Search for the cell housing the specified text and yield its (X, Y) center coordinate. 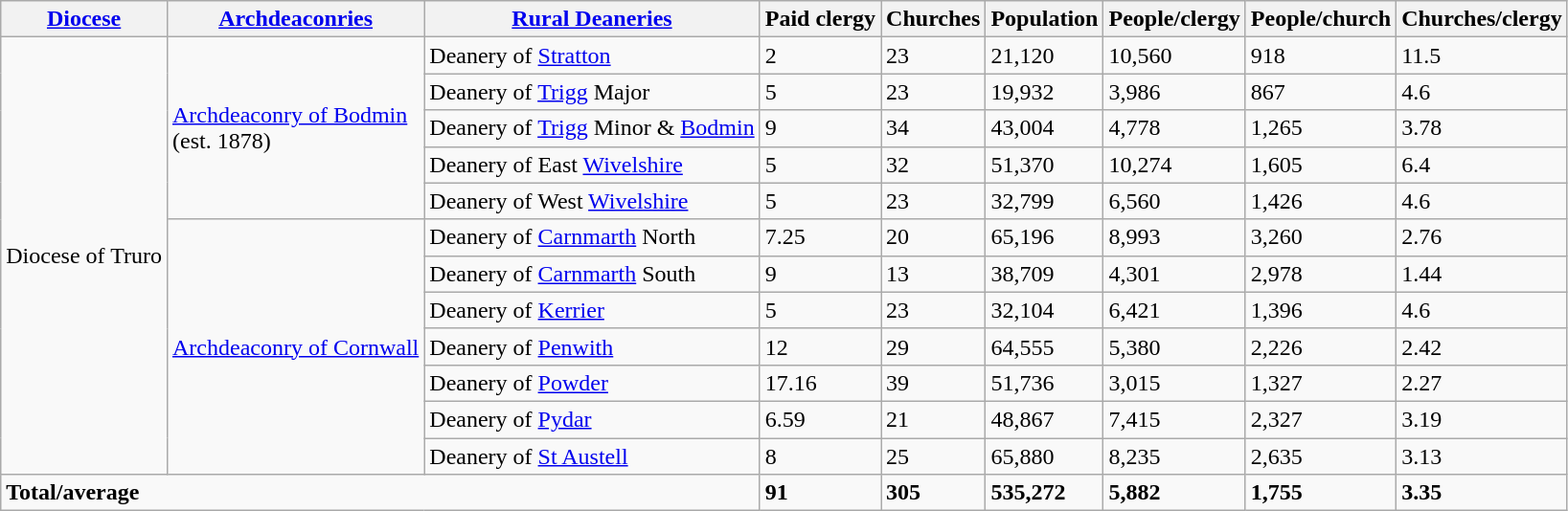
Deanery of Penwith (592, 346)
Churches (933, 19)
3.78 (1483, 128)
1.44 (1483, 274)
21 (933, 419)
12 (820, 346)
7.25 (820, 237)
Deanery of Kerrier (592, 310)
Churches/clergy (1483, 19)
Deanery of Pydar (592, 419)
5,882 (1174, 493)
10,274 (1174, 165)
Deanery of St Austell (592, 456)
305 (933, 493)
2.27 (1483, 383)
People/clergy (1174, 19)
48,867 (1044, 419)
7,415 (1174, 419)
1,265 (1320, 128)
Deanery of Stratton (592, 56)
32,104 (1044, 310)
21,120 (1044, 56)
918 (1320, 56)
1,755 (1320, 493)
51,370 (1044, 165)
34 (933, 128)
13 (933, 274)
3.35 (1483, 493)
1,396 (1320, 310)
Diocese of Truro (84, 256)
Rural Deaneries (592, 19)
4,301 (1174, 274)
32 (933, 165)
43,004 (1044, 128)
6,560 (1174, 201)
5,380 (1174, 346)
91 (820, 493)
Deanery of Powder (592, 383)
Paid clergy (820, 19)
65,880 (1044, 456)
64,555 (1044, 346)
65,196 (1044, 237)
3,260 (1320, 237)
Deanery of Trigg Minor & Bodmin (592, 128)
17.16 (820, 383)
People/church (1320, 19)
11.5 (1483, 56)
8,235 (1174, 456)
32,799 (1044, 201)
Deanery of Carnmarth North (592, 237)
3.13 (1483, 456)
8,993 (1174, 237)
Archdeaconries (295, 19)
3,015 (1174, 383)
29 (933, 346)
Deanery of East Wivelshire (592, 165)
6,421 (1174, 310)
2 (820, 56)
6.59 (820, 419)
1,426 (1320, 201)
Deanery of Carnmarth South (592, 274)
8 (820, 456)
4,778 (1174, 128)
2.42 (1483, 346)
1,605 (1320, 165)
39 (933, 383)
2,635 (1320, 456)
10,560 (1174, 56)
Total/average (380, 493)
Population (1044, 19)
867 (1320, 92)
2,978 (1320, 274)
20 (933, 237)
Diocese (84, 19)
38,709 (1044, 274)
Archdeaconry of Bodmin(est. 1878) (295, 128)
2.76 (1483, 237)
19,932 (1044, 92)
535,272 (1044, 493)
51,736 (1044, 383)
6.4 (1483, 165)
Deanery of West Wivelshire (592, 201)
Deanery of Trigg Major (592, 92)
Archdeaconry of Cornwall (295, 346)
3,986 (1174, 92)
2,327 (1320, 419)
25 (933, 456)
3.19 (1483, 419)
1,327 (1320, 383)
2,226 (1320, 346)
